Return (x, y) of the center of cell containing provided text 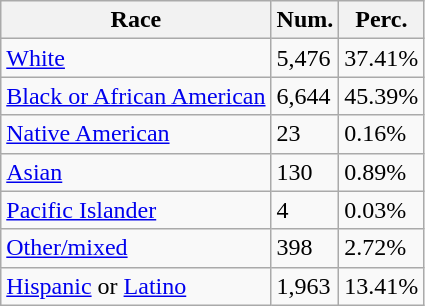
Other/mixed (136, 248)
23 (305, 134)
Pacific Islander (136, 210)
Native American (136, 134)
5,476 (305, 58)
2.72% (382, 248)
6,644 (305, 96)
37.41% (382, 58)
1,963 (305, 286)
Asian (136, 172)
0.89% (382, 172)
13.41% (382, 286)
0.03% (382, 210)
0.16% (382, 134)
4 (305, 210)
White (136, 58)
Hispanic or Latino (136, 286)
398 (305, 248)
45.39% (382, 96)
Black or African American (136, 96)
Race (136, 20)
Num. (305, 20)
130 (305, 172)
Perc. (382, 20)
